Return the (x, y) coordinate for the center point of the cell that contains the specified text.  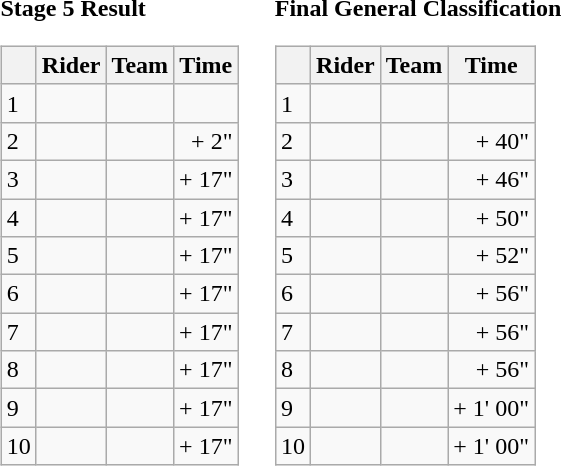
+ 50" (492, 217)
+ 40" (492, 141)
+ 52" (492, 256)
+ 2" (206, 141)
+ 46" (492, 179)
